Detect which cell encompasses the target text, then output its [X, Y] center coordinate. 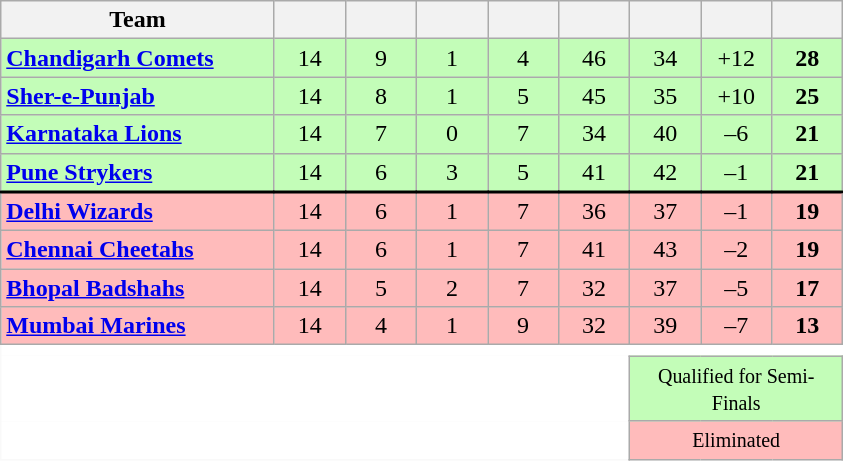
Pune Strykers [138, 172]
Chandigarh Comets [138, 58]
3 [452, 172]
42 [666, 172]
Karnataka Lions [138, 134]
8 [380, 96]
0 [452, 134]
17 [808, 288]
45 [594, 96]
36 [594, 212]
43 [666, 250]
–7 [736, 326]
Qualified for Semi-Finals [736, 388]
Mumbai Marines [138, 326]
40 [666, 134]
Delhi Wizards [138, 212]
13 [808, 326]
39 [666, 326]
46 [594, 58]
Eliminated [736, 440]
35 [666, 96]
+10 [736, 96]
2 [452, 288]
Sher-e-Punjab [138, 96]
–5 [736, 288]
–6 [736, 134]
Team [138, 20]
28 [808, 58]
Bhopal Badshahs [138, 288]
+12 [736, 58]
Chennai Cheetahs [138, 250]
25 [808, 96]
–2 [736, 250]
